Find where the given text appears and provide that cell's center as [x, y] coordinate. 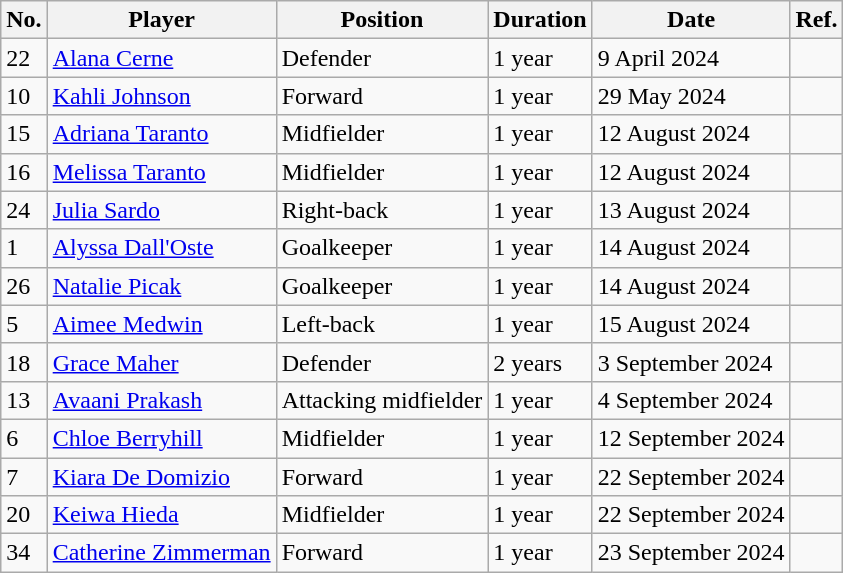
9 April 2024 [691, 58]
20 [24, 515]
26 [24, 286]
22 [24, 58]
Position [382, 20]
Duration [540, 20]
Catherine Zimmerman [162, 553]
13 [24, 400]
Natalie Picak [162, 286]
Ref. [816, 20]
13 August 2024 [691, 210]
29 May 2024 [691, 96]
6 [24, 438]
Right-back [382, 210]
Date [691, 20]
Alyssa Dall'Oste [162, 248]
18 [24, 362]
12 September 2024 [691, 438]
Left-back [382, 324]
Adriana Taranto [162, 134]
Melissa Taranto [162, 172]
3 September 2024 [691, 362]
Chloe Berryhill [162, 438]
5 [24, 324]
34 [24, 553]
Avaani Prakash [162, 400]
15 August 2024 [691, 324]
Player [162, 20]
Aimee Medwin [162, 324]
Alana Cerne [162, 58]
2 years [540, 362]
24 [24, 210]
10 [24, 96]
1 [24, 248]
Julia Sardo [162, 210]
7 [24, 477]
Kahli Johnson [162, 96]
Kiara De Domizio [162, 477]
No. [24, 20]
16 [24, 172]
Grace Maher [162, 362]
15 [24, 134]
Keiwa Hieda [162, 515]
Attacking midfielder [382, 400]
23 September 2024 [691, 553]
4 September 2024 [691, 400]
